Output the [x, y] coordinate of the center of the cell containing the given text.  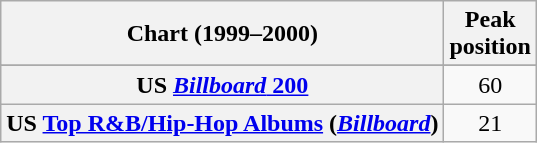
Peakposition [490, 34]
60 [490, 85]
US Billboard 200 [222, 85]
21 [490, 123]
Chart (1999–2000) [222, 34]
US Top R&B/Hip-Hop Albums (Billboard) [222, 123]
